Find where the given text appears and provide that cell's center as (X, Y) coordinate. 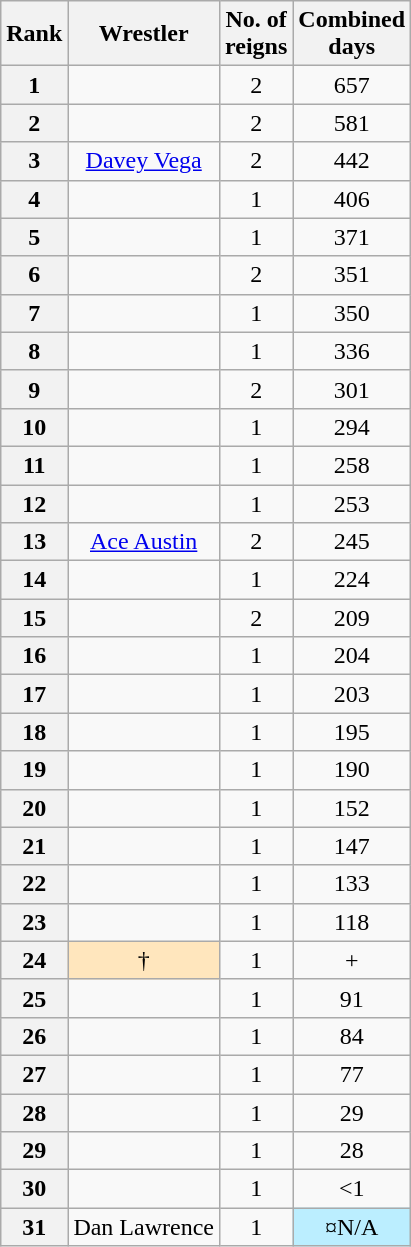
91 (352, 998)
133 (352, 884)
30 (34, 1189)
253 (352, 503)
Combineddays (352, 34)
301 (352, 389)
4 (34, 199)
10 (34, 427)
7 (34, 313)
350 (352, 313)
19 (34, 770)
84 (352, 1036)
8 (34, 351)
18 (34, 732)
3 (34, 161)
336 (352, 351)
147 (352, 846)
Wrestler (144, 34)
190 (352, 770)
258 (352, 465)
9 (34, 389)
17 (34, 694)
+ (352, 960)
31 (34, 1227)
294 (352, 427)
27 (34, 1074)
581 (352, 123)
26 (34, 1036)
406 (352, 199)
¤N/A (352, 1227)
657 (352, 85)
25 (34, 998)
22 (34, 884)
20 (34, 808)
11 (34, 465)
Davey Vega (144, 161)
23 (34, 922)
6 (34, 275)
5 (34, 237)
204 (352, 656)
Dan Lawrence (144, 1227)
No. ofreigns (256, 34)
16 (34, 656)
152 (352, 808)
12 (34, 503)
Rank (34, 34)
13 (34, 542)
209 (352, 618)
203 (352, 694)
Ace Austin (144, 542)
21 (34, 846)
442 (352, 161)
14 (34, 580)
195 (352, 732)
<1 (352, 1189)
15 (34, 618)
351 (352, 275)
224 (352, 580)
24 (34, 960)
245 (352, 542)
† (144, 960)
371 (352, 237)
77 (352, 1074)
118 (352, 922)
